From the cell containing the given text, extract its center point as [X, Y] coordinate. 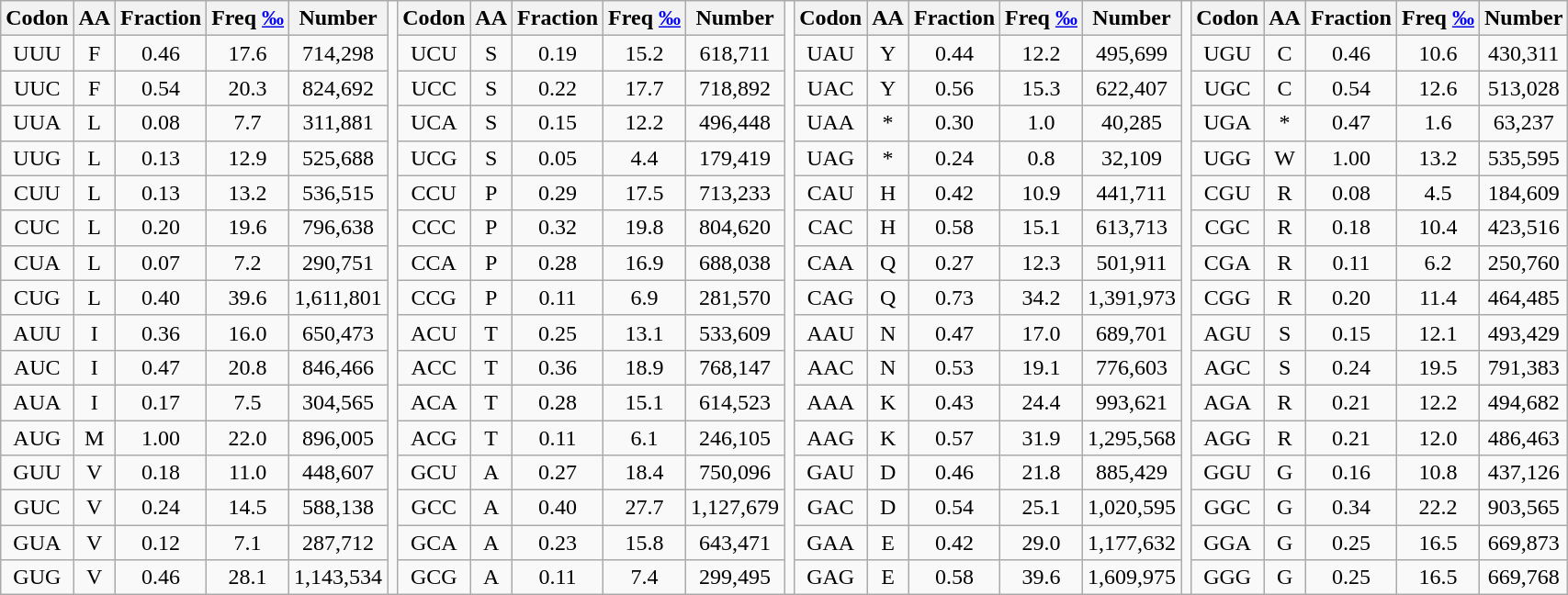
CUG [37, 297]
CAC [830, 228]
GUC [37, 508]
GGG [1227, 578]
AAA [830, 402]
CCC [434, 228]
0.19 [558, 53]
0.30 [953, 123]
12.1 [1438, 332]
12.6 [1438, 88]
CUC [37, 228]
19.1 [1042, 367]
6.1 [645, 438]
7.7 [248, 123]
W [1285, 158]
281,570 [735, 297]
UGU [1227, 53]
15.8 [645, 543]
0.29 [558, 193]
486,463 [1523, 438]
AGA [1227, 402]
0.23 [558, 543]
1.6 [1438, 123]
464,485 [1523, 297]
18.9 [645, 367]
0.73 [953, 297]
614,523 [735, 402]
GCG [434, 578]
441,711 [1132, 193]
UUG [37, 158]
CAA [830, 263]
1,177,632 [1132, 543]
804,620 [735, 228]
713,233 [735, 193]
1,127,679 [735, 508]
768,147 [735, 367]
34.2 [1042, 297]
UUA [37, 123]
824,692 [338, 88]
19.5 [1438, 367]
495,699 [1132, 53]
536,515 [338, 193]
GGC [1227, 508]
CGG [1227, 297]
AUA [37, 402]
287,712 [338, 543]
1,143,534 [338, 578]
GUA [37, 543]
28.1 [248, 578]
CGU [1227, 193]
16.0 [248, 332]
UAA [830, 123]
903,565 [1523, 508]
UGC [1227, 88]
GUU [37, 473]
GUG [37, 578]
304,565 [338, 402]
CGA [1227, 263]
27.7 [645, 508]
669,768 [1523, 578]
4.5 [1438, 193]
17.6 [248, 53]
17.7 [645, 88]
643,471 [735, 543]
0.43 [953, 402]
533,609 [735, 332]
AAC [830, 367]
17.5 [645, 193]
31.9 [1042, 438]
21.8 [1042, 473]
ACG [434, 438]
10.9 [1042, 193]
179,419 [735, 158]
20.3 [248, 88]
0.56 [953, 88]
846,466 [338, 367]
1,609,975 [1132, 578]
184,609 [1523, 193]
CCU [434, 193]
32,109 [1132, 158]
4.4 [645, 158]
1.0 [1042, 123]
311,881 [338, 123]
AGC [1227, 367]
993,621 [1132, 402]
588,138 [338, 508]
12.0 [1438, 438]
16.9 [645, 263]
CGC [1227, 228]
0.34 [1350, 508]
25.1 [1042, 508]
CAU [830, 193]
7.4 [645, 578]
GAC [830, 508]
493,429 [1523, 332]
UGA [1227, 123]
UCA [434, 123]
0.22 [558, 88]
299,495 [735, 578]
UGG [1227, 158]
AGG [1227, 438]
22.0 [248, 438]
UUU [37, 53]
18.4 [645, 473]
7.2 [248, 263]
0.16 [1350, 473]
0.07 [162, 263]
896,005 [338, 438]
UAC [830, 88]
688,038 [735, 263]
494,682 [1523, 402]
650,473 [338, 332]
CUU [37, 193]
GAU [830, 473]
CCA [434, 263]
0.44 [953, 53]
GCA [434, 543]
AUG [37, 438]
10.6 [1438, 53]
40,285 [1132, 123]
669,873 [1523, 543]
10.8 [1438, 473]
430,311 [1523, 53]
15.2 [645, 53]
1,020,595 [1132, 508]
UCC [434, 88]
618,711 [735, 53]
22.2 [1438, 508]
0.12 [162, 543]
ACC [434, 367]
M [95, 438]
UUC [37, 88]
AUU [37, 332]
0.53 [953, 367]
GGA [1227, 543]
UCG [434, 158]
776,603 [1132, 367]
1,295,568 [1132, 438]
0.32 [558, 228]
GAA [830, 543]
AAU [830, 332]
0.05 [558, 158]
13.1 [645, 332]
20.8 [248, 367]
0.57 [953, 438]
AAG [830, 438]
7.5 [248, 402]
1,611,801 [338, 297]
290,751 [338, 263]
CUA [37, 263]
0.8 [1042, 158]
714,298 [338, 53]
14.5 [248, 508]
250,760 [1523, 263]
535,595 [1523, 158]
UCU [434, 53]
1,391,973 [1132, 297]
613,713 [1132, 228]
19.6 [248, 228]
496,448 [735, 123]
17.0 [1042, 332]
15.3 [1042, 88]
19.8 [645, 228]
12.3 [1042, 263]
GCC [434, 508]
525,688 [338, 158]
29.0 [1042, 543]
CAG [830, 297]
ACU [434, 332]
513,028 [1523, 88]
GAG [830, 578]
12.9 [248, 158]
10.4 [1438, 228]
0.17 [162, 402]
CCG [434, 297]
UAG [830, 158]
UAU [830, 53]
AGU [1227, 332]
622,407 [1132, 88]
11.4 [1438, 297]
GCU [434, 473]
11.0 [248, 473]
501,911 [1132, 263]
796,638 [338, 228]
423,516 [1523, 228]
437,126 [1523, 473]
6.2 [1438, 263]
885,429 [1132, 473]
718,892 [735, 88]
6.9 [645, 297]
63,237 [1523, 123]
GGU [1227, 473]
448,607 [338, 473]
7.1 [248, 543]
246,105 [735, 438]
AUC [37, 367]
ACA [434, 402]
24.4 [1042, 402]
791,383 [1523, 367]
689,701 [1132, 332]
750,096 [735, 473]
